Output the [x, y] coordinate of the center of the cell containing the given text.  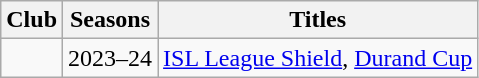
Seasons [110, 20]
Titles [318, 20]
ISL League Shield, Durand Cup [318, 58]
2023–24 [110, 58]
Club [32, 20]
